Identify which cell holds the provided text, then report its [x, y] central coordinate. 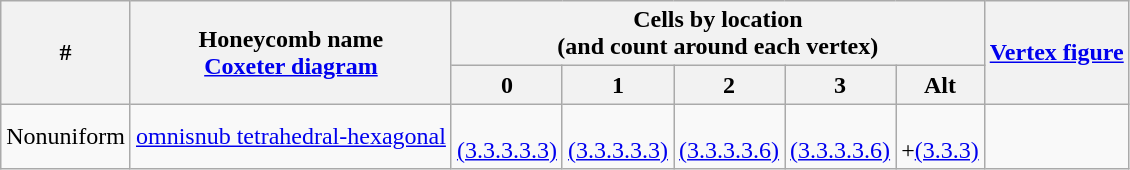
1 [618, 85]
3 [840, 85]
# [66, 52]
Cells by location(and count around each vertex) [718, 34]
Nonuniform [66, 136]
2 [730, 85]
Alt [940, 85]
Vertex figure [1056, 52]
+(3.3.3) [940, 136]
0 [506, 85]
omnisnub tetrahedral-hexagonal [290, 136]
Honeycomb nameCoxeter diagram [290, 52]
